Search for the cell housing the specified text and yield its [X, Y] center coordinate. 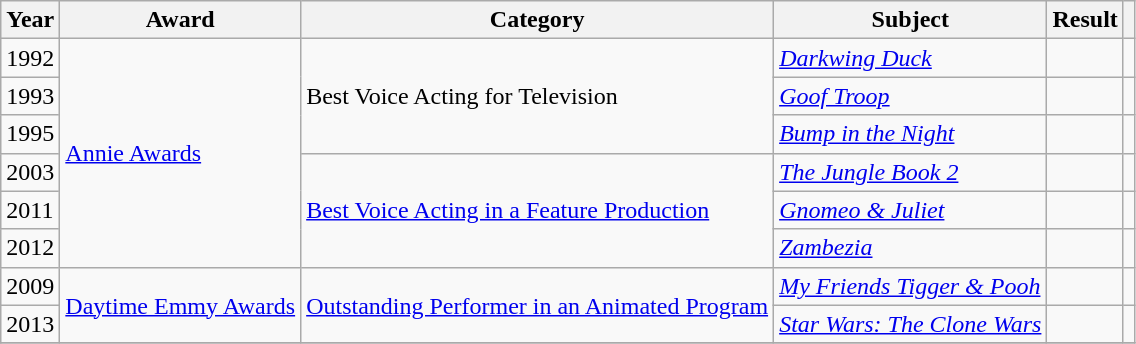
Daytime Emmy Awards [180, 305]
Category [538, 20]
2013 [30, 324]
2003 [30, 172]
Result [1085, 20]
Annie Awards [180, 153]
2012 [30, 248]
Zambezia [910, 248]
Gnomeo & Juliet [910, 210]
1995 [30, 134]
Year [30, 20]
Outstanding Performer in an Animated Program [538, 305]
Darkwing Duck [910, 58]
Best Voice Acting for Television [538, 96]
1993 [30, 96]
The Jungle Book 2 [910, 172]
2009 [30, 286]
Star Wars: The Clone Wars [910, 324]
My Friends Tigger & Pooh [910, 286]
1992 [30, 58]
2011 [30, 210]
Award [180, 20]
Bump in the Night [910, 134]
Goof Troop [910, 96]
Best Voice Acting in a Feature Production [538, 210]
Subject [910, 20]
